Provide the [X, Y] coordinate of the cell's center where the given text is located.  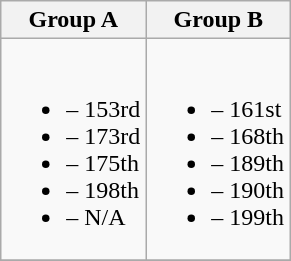
– 161st – 168th – 189th – 190th – 199th [218, 150]
Group B [218, 20]
Group A [74, 20]
– 153rd – 173rd – 175th – 198th – N/A [74, 150]
